Detect which cell encompasses the target text, then output its (X, Y) center coordinate. 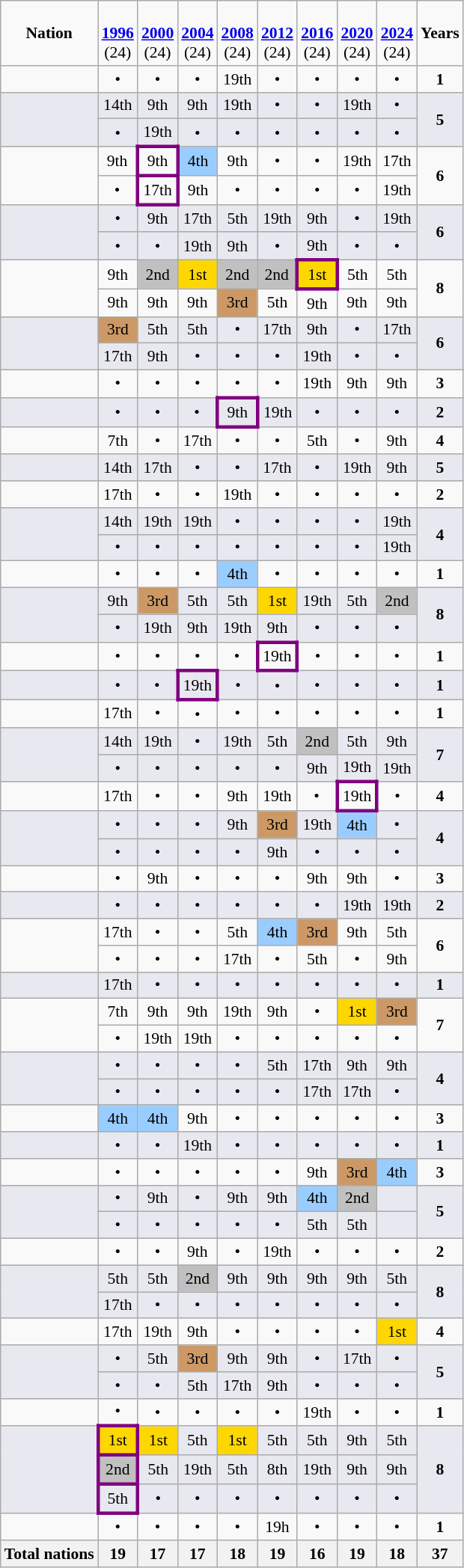
37 (440, 1555)
8th (277, 1469)
Total nations (49, 1555)
2024(24) (397, 33)
19h (277, 1526)
16 (317, 1555)
Years (440, 33)
1996(24) (118, 33)
2016(24) (317, 33)
2008(24) (238, 33)
2020(24) (356, 33)
2000(24) (157, 33)
2004(24) (198, 33)
Nation (49, 33)
2012(24) (277, 33)
